Pinpoint the cell where the given text exists, returning its (x, y) midpoint coordinate. 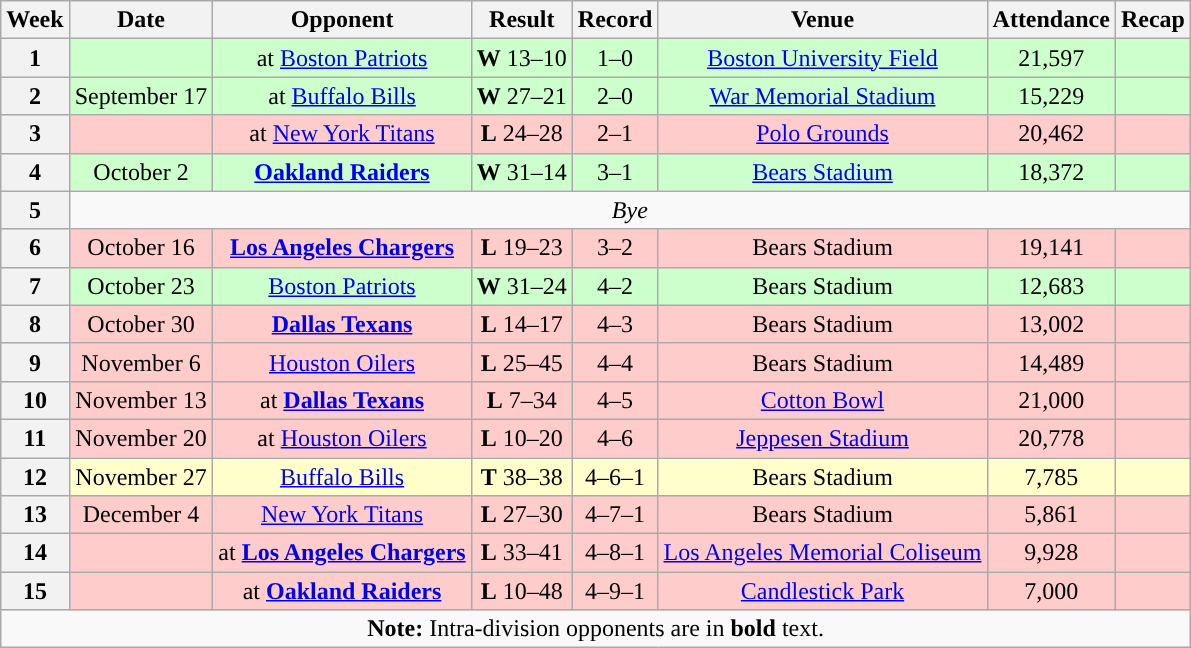
3 (35, 134)
8 (35, 324)
4–7–1 (615, 515)
1 (35, 58)
New York Titans (342, 515)
at Houston Oilers (342, 438)
Boston Patriots (342, 286)
Dallas Texans (342, 324)
6 (35, 248)
21,597 (1051, 58)
Note: Intra-division opponents are in bold text. (596, 629)
3–2 (615, 248)
October 16 (141, 248)
4 (35, 172)
2–1 (615, 134)
Oakland Raiders (342, 172)
Los Angeles Memorial Coliseum (822, 553)
7,785 (1051, 477)
12,683 (1051, 286)
4–5 (615, 400)
Bye (630, 210)
W 31–24 (522, 286)
W 27–21 (522, 96)
November 27 (141, 477)
L 24–28 (522, 134)
September 17 (141, 96)
Los Angeles Chargers (342, 248)
W 13–10 (522, 58)
W 31–14 (522, 172)
9 (35, 362)
October 30 (141, 324)
L 25–45 (522, 362)
13 (35, 515)
2 (35, 96)
L 10–48 (522, 591)
L 27–30 (522, 515)
5 (35, 210)
4–3 (615, 324)
October 2 (141, 172)
Cotton Bowl (822, 400)
5,861 (1051, 515)
Polo Grounds (822, 134)
Boston University Field (822, 58)
15 (35, 591)
L 7–34 (522, 400)
1–0 (615, 58)
12 (35, 477)
18,372 (1051, 172)
14 (35, 553)
14,489 (1051, 362)
4–6 (615, 438)
Venue (822, 20)
Buffalo Bills (342, 477)
Date (141, 20)
2–0 (615, 96)
L 14–17 (522, 324)
4–8–1 (615, 553)
at Dallas Texans (342, 400)
L 33–41 (522, 553)
November 13 (141, 400)
Candlestick Park (822, 591)
9,928 (1051, 553)
20,462 (1051, 134)
3–1 (615, 172)
11 (35, 438)
at Oakland Raiders (342, 591)
Week (35, 20)
4–9–1 (615, 591)
Recap (1152, 20)
21,000 (1051, 400)
Attendance (1051, 20)
at Boston Patriots (342, 58)
4–4 (615, 362)
7 (35, 286)
4–2 (615, 286)
November 20 (141, 438)
7,000 (1051, 591)
at New York Titans (342, 134)
20,778 (1051, 438)
Jeppesen Stadium (822, 438)
T 38–38 (522, 477)
Result (522, 20)
November 6 (141, 362)
Record (615, 20)
L 10–20 (522, 438)
at Buffalo Bills (342, 96)
L 19–23 (522, 248)
at Los Angeles Chargers (342, 553)
December 4 (141, 515)
Houston Oilers (342, 362)
October 23 (141, 286)
13,002 (1051, 324)
4–6–1 (615, 477)
Opponent (342, 20)
15,229 (1051, 96)
10 (35, 400)
War Memorial Stadium (822, 96)
19,141 (1051, 248)
